Find where the given text appears and provide that cell's center as [x, y] coordinate. 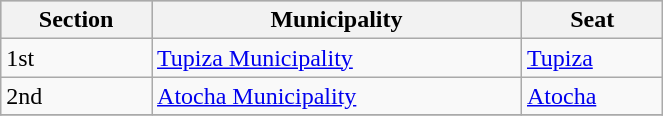
Municipality [337, 20]
2nd [76, 96]
Tupiza [592, 58]
Seat [592, 20]
Section [76, 20]
Atocha [592, 96]
Tupiza Municipality [337, 58]
1st [76, 58]
Atocha Municipality [337, 96]
